Extract the (X, Y) coordinate from the center of the cell holding the provided text.  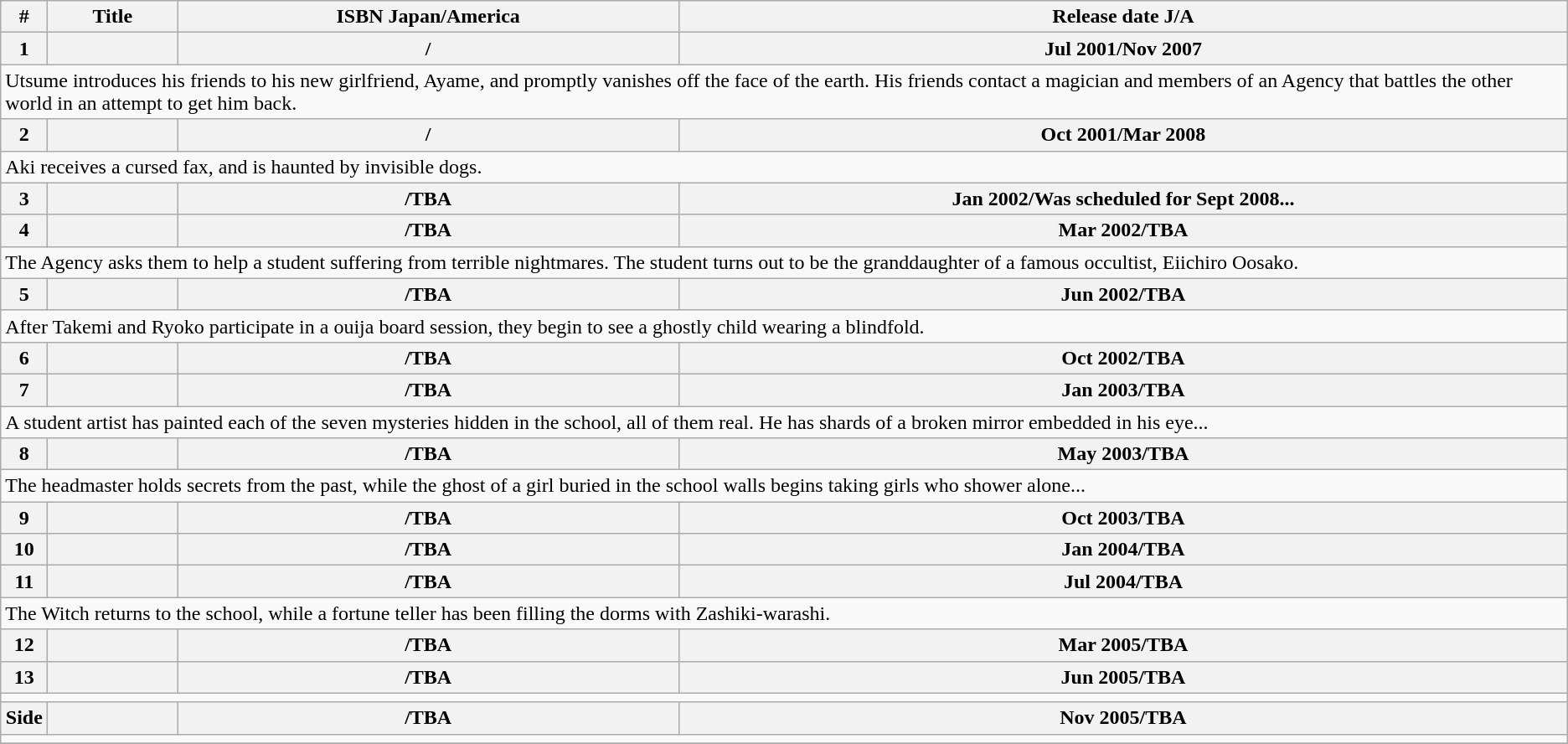
Jan 2003/TBA (1124, 390)
The headmaster holds secrets from the past, while the ghost of a girl buried in the school walls begins taking girls who shower alone... (784, 486)
Nov 2005/TBA (1124, 718)
Mar 2005/TBA (1124, 645)
13 (24, 677)
10 (24, 550)
ISBN Japan/America (429, 17)
Jul 2001/Nov 2007 (1124, 49)
9 (24, 518)
Jan 2004/TBA (1124, 550)
# (24, 17)
3 (24, 199)
Oct 2002/TBA (1124, 358)
Jul 2004/TBA (1124, 581)
Jun 2005/TBA (1124, 677)
Side (24, 718)
Jun 2002/TBA (1124, 294)
1 (24, 49)
4 (24, 230)
2 (24, 135)
12 (24, 645)
After Takemi and Ryoko participate in a ouija board session, they begin to see a ghostly child wearing a blindfold. (784, 326)
5 (24, 294)
Oct 2003/TBA (1124, 518)
May 2003/TBA (1124, 454)
The Witch returns to the school, while a fortune teller has been filling the dorms with Zashiki-warashi. (784, 613)
Title (112, 17)
Aki receives a cursed fax, and is haunted by invisible dogs. (784, 167)
7 (24, 390)
Oct 2001/Mar 2008 (1124, 135)
Jan 2002/Was scheduled for Sept 2008... (1124, 199)
Mar 2002/TBA (1124, 230)
6 (24, 358)
8 (24, 454)
Release date J/A (1124, 17)
11 (24, 581)
